Locate the cell with the specified text and output its (x, y) center coordinate. 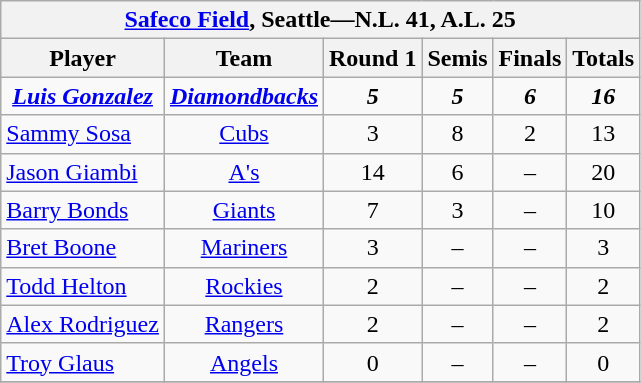
Finals (530, 58)
Luis Gonzalez (83, 96)
Safeco Field, Seattle—N.L. 41, A.L. 25 (320, 20)
16 (604, 96)
20 (604, 172)
8 (458, 134)
Alex Rodriguez (83, 324)
Angels (244, 362)
7 (373, 210)
Giants (244, 210)
Round 1 (373, 58)
Todd Helton (83, 286)
Rangers (244, 324)
Cubs (244, 134)
10 (604, 210)
Team (244, 58)
13 (604, 134)
Semis (458, 58)
Barry Bonds (83, 210)
14 (373, 172)
Sammy Sosa (83, 134)
Totals (604, 58)
A's (244, 172)
Diamondbacks (244, 96)
Mariners (244, 248)
Jason Giambi (83, 172)
Rockies (244, 286)
Player (83, 58)
Troy Glaus (83, 362)
Bret Boone (83, 248)
